Scan for the cell matching the given text and deliver its (x, y) coordinate at center. 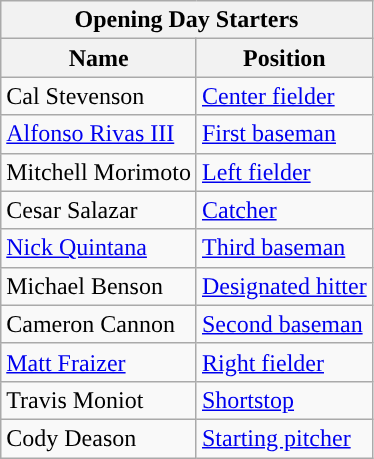
Left fielder (284, 172)
Mitchell Morimoto (99, 172)
Cal Stevenson (99, 96)
Designated hitter (284, 286)
Matt Fraizer (99, 362)
Third baseman (284, 248)
Position (284, 58)
Travis Moniot (99, 400)
Starting pitcher (284, 438)
Name (99, 58)
Right fielder (284, 362)
Second baseman (284, 324)
Center fielder (284, 96)
Opening Day Starters (186, 20)
Alfonso Rivas III (99, 134)
Shortstop (284, 400)
Cameron Cannon (99, 324)
Cesar Salazar (99, 210)
Michael Benson (99, 286)
Catcher (284, 210)
Cody Deason (99, 438)
Nick Quintana (99, 248)
First baseman (284, 134)
